Identify which cell holds the provided text, then report its [X, Y] central coordinate. 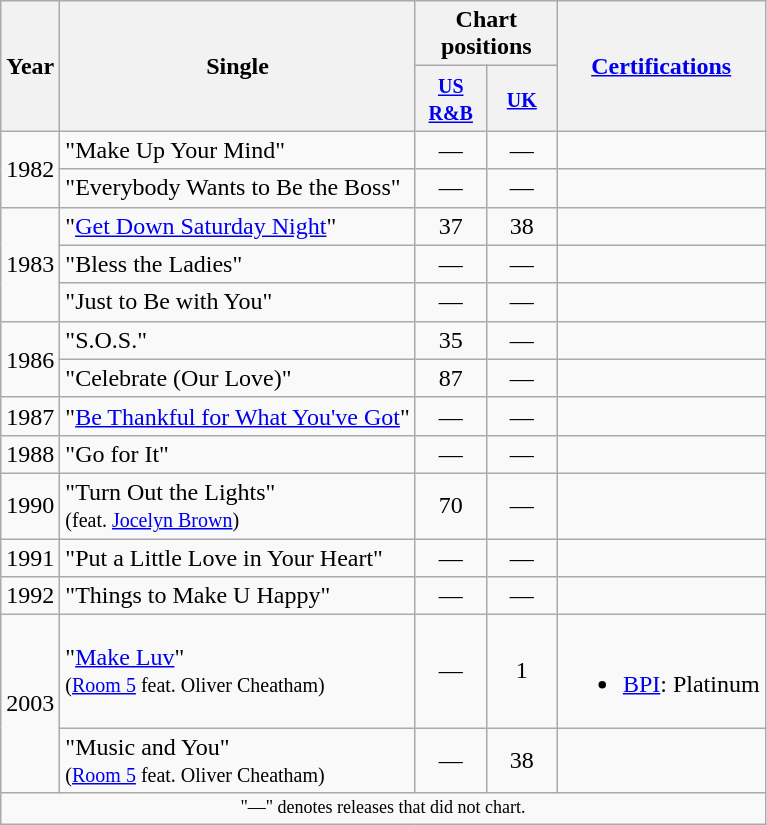
1987 [30, 416]
70 [450, 506]
"—" denotes releases that did not chart. [383, 808]
"Just to Be with You" [238, 302]
"Turn Out the Lights"(feat. Jocelyn Brown) [238, 506]
"Celebrate (Our Love)" [238, 378]
1986 [30, 359]
"Bless the Ladies" [238, 264]
35 [450, 340]
"Put a Little Love in Your Heart" [238, 557]
1983 [30, 264]
UK [522, 98]
Single [238, 66]
1988 [30, 454]
Year [30, 66]
"Music and You"(Room 5 feat. Oliver Cheatham) [238, 760]
"Everybody Wants to Be the Boss" [238, 188]
US R&B [450, 98]
1991 [30, 557]
1990 [30, 506]
Chart positions [486, 34]
1982 [30, 169]
BPI: Platinum [661, 672]
1992 [30, 596]
87 [450, 378]
1 [522, 672]
"Get Down Saturday Night" [238, 226]
Certifications [661, 66]
37 [450, 226]
"Things to Make U Happy" [238, 596]
"Be Thankful for What You've Got" [238, 416]
2003 [30, 704]
"Go for It" [238, 454]
"Make Up Your Mind" [238, 150]
"Make Luv"(Room 5 feat. Oliver Cheatham) [238, 672]
"S.O.S." [238, 340]
